Extract the (X, Y) coordinate from the center of the cell holding the provided text.  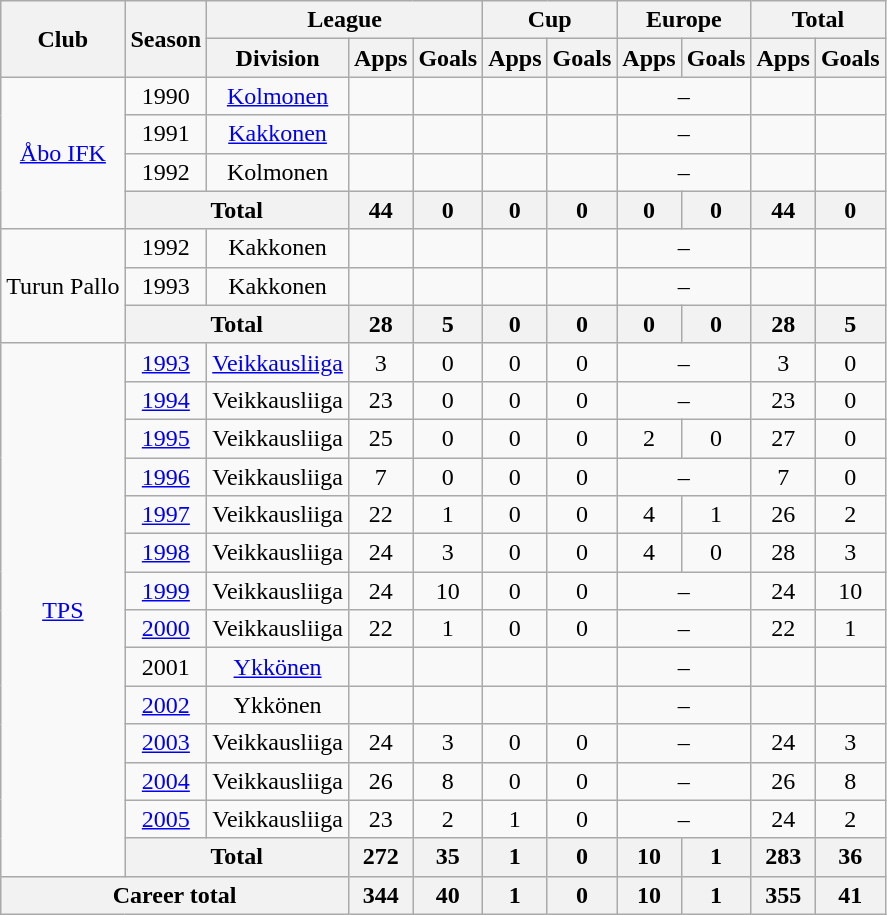
344 (380, 895)
Division (278, 58)
2001 (166, 667)
Cup (550, 20)
Club (63, 39)
1997 (166, 515)
36 (850, 857)
2005 (166, 819)
35 (448, 857)
2003 (166, 743)
1990 (166, 96)
League (345, 20)
272 (380, 857)
1995 (166, 438)
27 (783, 438)
2002 (166, 705)
Åbo IFK (63, 153)
Season (166, 39)
2004 (166, 781)
Europe (684, 20)
41 (850, 895)
1996 (166, 477)
1998 (166, 553)
355 (783, 895)
1991 (166, 134)
1999 (166, 591)
283 (783, 857)
Turun Pallo (63, 286)
25 (380, 438)
Career total (175, 895)
40 (448, 895)
TPS (63, 610)
1994 (166, 400)
2000 (166, 629)
